For the text-containing cell, return its midpoint in (x, y) coordinate format. 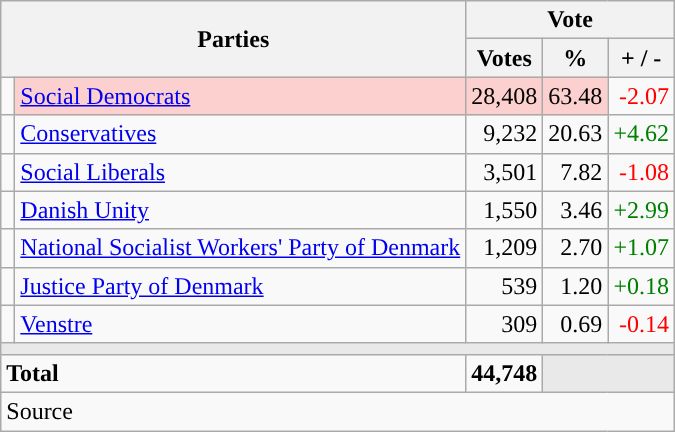
Social Democrats (240, 96)
Parties (234, 39)
3,501 (504, 172)
1,550 (504, 210)
44,748 (504, 373)
Vote (570, 20)
Justice Party of Denmark (240, 286)
7.82 (576, 172)
-2.07 (642, 96)
Votes (504, 58)
Venstre (240, 324)
539 (504, 286)
+4.62 (642, 134)
3.46 (576, 210)
+2.99 (642, 210)
63.48 (576, 96)
20.63 (576, 134)
1,209 (504, 248)
Social Liberals (240, 172)
National Socialist Workers' Party of Denmark (240, 248)
0.69 (576, 324)
Total (234, 373)
+0.18 (642, 286)
-1.08 (642, 172)
% (576, 58)
2.70 (576, 248)
28,408 (504, 96)
Source (338, 411)
Danish Unity (240, 210)
-0.14 (642, 324)
Conservatives (240, 134)
+ / - (642, 58)
1.20 (576, 286)
309 (504, 324)
9,232 (504, 134)
+1.07 (642, 248)
